Provide the [X, Y] coordinate of the cell's center where the given text is located.  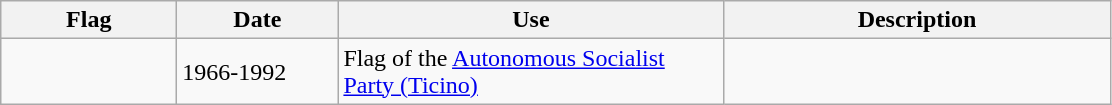
1966-1992 [258, 72]
Use [531, 20]
Date [258, 20]
Description [917, 20]
Flag of the Autonomous Socialist Party (Ticino) [531, 72]
Flag [89, 20]
